Output the (x, y) coordinate of the center of the cell containing the given text.  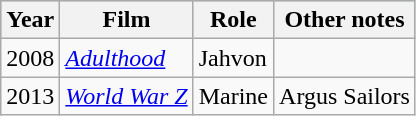
2008 (30, 58)
World War Z (126, 96)
2013 (30, 96)
Other notes (345, 20)
Marine (233, 96)
Argus Sailors (345, 96)
Year (30, 20)
Adulthood (126, 58)
Jahvon (233, 58)
Film (126, 20)
Role (233, 20)
